Output the [X, Y] coordinate of the center of the cell containing the given text.  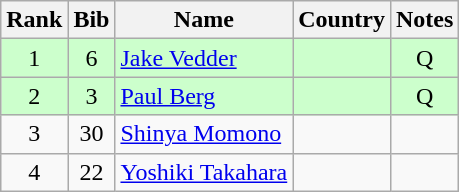
30 [92, 134]
Country [342, 20]
Notes [424, 20]
Shinya Momono [204, 134]
4 [34, 172]
Bib [92, 20]
22 [92, 172]
2 [34, 96]
6 [92, 58]
1 [34, 58]
Jake Vedder [204, 58]
Paul Berg [204, 96]
Name [204, 20]
Rank [34, 20]
Yoshiki Takahara [204, 172]
